Determine the [X, Y] coordinate at the center of the cell enclosing the given text.  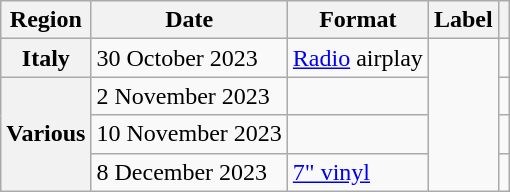
2 November 2023 [189, 96]
Various [46, 134]
Format [358, 20]
30 October 2023 [189, 58]
8 December 2023 [189, 172]
Date [189, 20]
Italy [46, 58]
Label [463, 20]
Region [46, 20]
10 November 2023 [189, 134]
Radio airplay [358, 58]
7" vinyl [358, 172]
